Output the (x, y) coordinate of the center of the cell containing the given text.  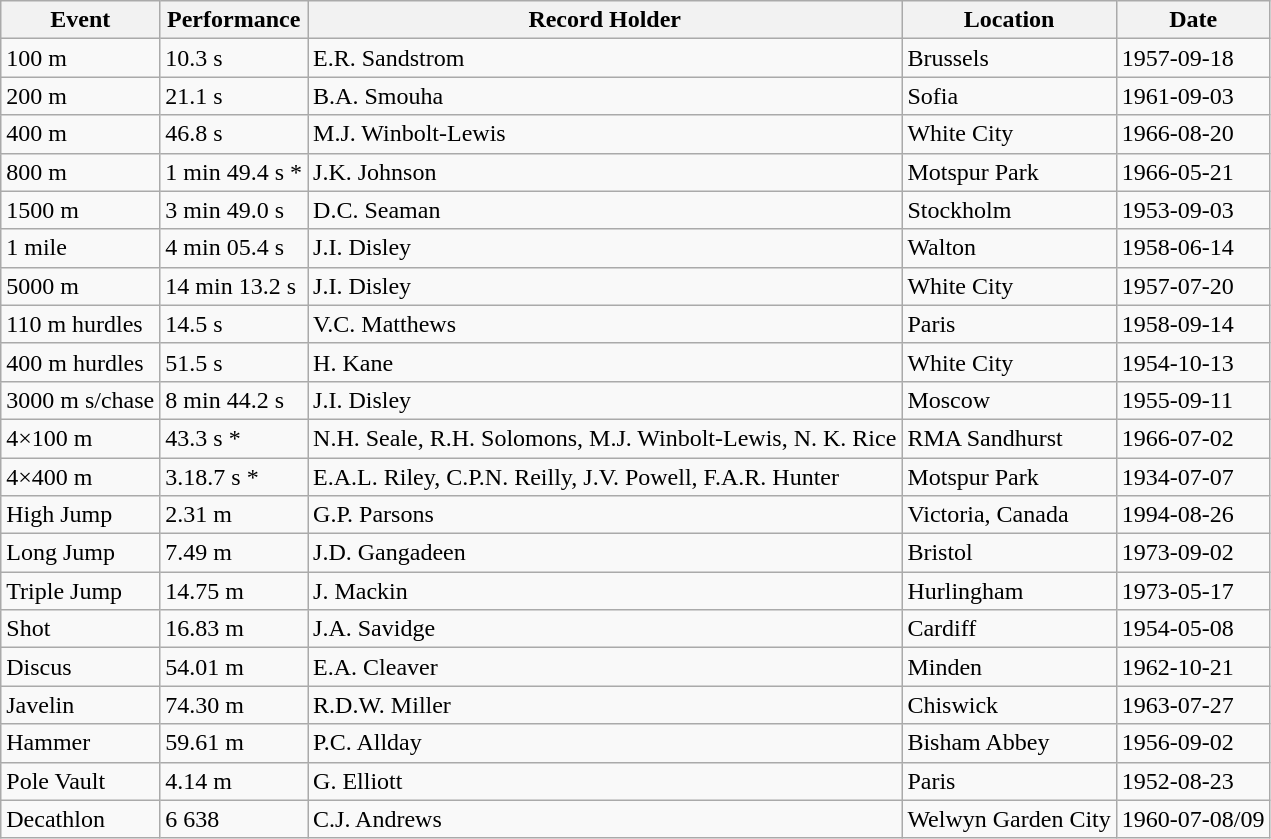
1 mile (80, 248)
1957-09-18 (1193, 58)
1952-08-23 (1193, 781)
4×100 m (80, 438)
High Jump (80, 515)
J. Mackin (605, 591)
Record Holder (605, 20)
V.C. Matthews (605, 324)
Cardiff (1009, 629)
54.01 m (234, 667)
1973-09-02 (1193, 553)
Location (1009, 20)
1962-10-21 (1193, 667)
400 m hurdles (80, 362)
3.18.7 s * (234, 477)
1957-07-20 (1193, 286)
Hammer (80, 743)
Walton (1009, 248)
Moscow (1009, 400)
E.A.L. Riley, C.P.N. Reilly, J.V. Powell, F.A.R. Hunter (605, 477)
G.P. Parsons (605, 515)
4 min 05.4 s (234, 248)
1956-09-02 (1193, 743)
Victoria, Canada (1009, 515)
200 m (80, 96)
R.D.W. Miller (605, 705)
6 638 (234, 819)
Stockholm (1009, 210)
G. Elliott (605, 781)
1 min 49.4 s * (234, 172)
59.61 m (234, 743)
1994-08-26 (1193, 515)
74.30 m (234, 705)
1954-05-08 (1193, 629)
J.D. Gangadeen (605, 553)
Sofia (1009, 96)
10.3 s (234, 58)
1500 m (80, 210)
2.31 m (234, 515)
7.49 m (234, 553)
1934-07-07 (1193, 477)
Bisham Abbey (1009, 743)
1954-10-13 (1193, 362)
1955-09-11 (1193, 400)
P.C. Allday (605, 743)
51.5 s (234, 362)
1960-07-08/09 (1193, 819)
Brussels (1009, 58)
RMA Sandhurst (1009, 438)
H. Kane (605, 362)
1966-08-20 (1193, 134)
Date (1193, 20)
J.K. Johnson (605, 172)
Discus (80, 667)
Hurlingham (1009, 591)
1961-09-03 (1193, 96)
1966-05-21 (1193, 172)
400 m (80, 134)
1973-05-17 (1193, 591)
N.H. Seale, R.H. Solomons, M.J. Winbolt-Lewis, N. K. Rice (605, 438)
Chiswick (1009, 705)
Decathlon (80, 819)
1963-07-27 (1193, 705)
Triple Jump (80, 591)
21.1 s (234, 96)
Performance (234, 20)
16.83 m (234, 629)
3 min 49.0 s (234, 210)
M.J. Winbolt-Lewis (605, 134)
3000 m s/chase (80, 400)
14.5 s (234, 324)
E.A. Cleaver (605, 667)
14.75 m (234, 591)
E.R. Sandstrom (605, 58)
100 m (80, 58)
Shot (80, 629)
110 m hurdles (80, 324)
1958-06-14 (1193, 248)
D.C. Seaman (605, 210)
43.3 s * (234, 438)
1966-07-02 (1193, 438)
C.J. Andrews (605, 819)
Event (80, 20)
Bristol (1009, 553)
1953-09-03 (1193, 210)
Minden (1009, 667)
Welwyn Garden City (1009, 819)
8 min 44.2 s (234, 400)
Javelin (80, 705)
4×400 m (80, 477)
B.A. Smouha (605, 96)
1958-09-14 (1193, 324)
46.8 s (234, 134)
Pole Vault (80, 781)
J.A. Savidge (605, 629)
5000 m (80, 286)
14 min 13.2 s (234, 286)
Long Jump (80, 553)
800 m (80, 172)
4.14 m (234, 781)
